Capture the cell that displays the provided text and extract its (X, Y) central coordinate. 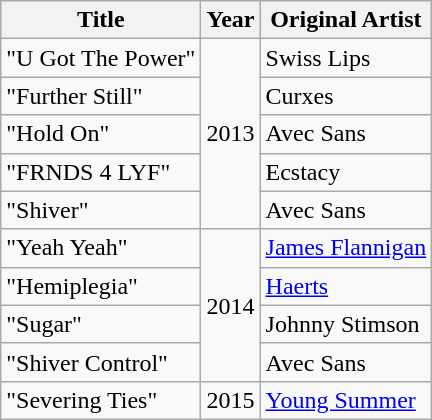
James Flannigan (346, 248)
Swiss Lips (346, 58)
"Hold On" (101, 134)
Johnny Stimson (346, 324)
"Shiver Control" (101, 362)
Ecstacy (346, 172)
"Yeah Yeah" (101, 248)
"U Got The Power" (101, 58)
"Severing Ties" (101, 400)
2014 (230, 305)
Curxes (346, 96)
"FRNDS 4 LYF" (101, 172)
"Sugar" (101, 324)
Original Artist (346, 20)
2013 (230, 134)
"Hemiplegia" (101, 286)
"Further Still" (101, 96)
Haerts (346, 286)
"Shiver" (101, 210)
Young Summer (346, 400)
Title (101, 20)
Year (230, 20)
2015 (230, 400)
